Extract the (x, y) coordinate from the center of the cell holding the provided text.  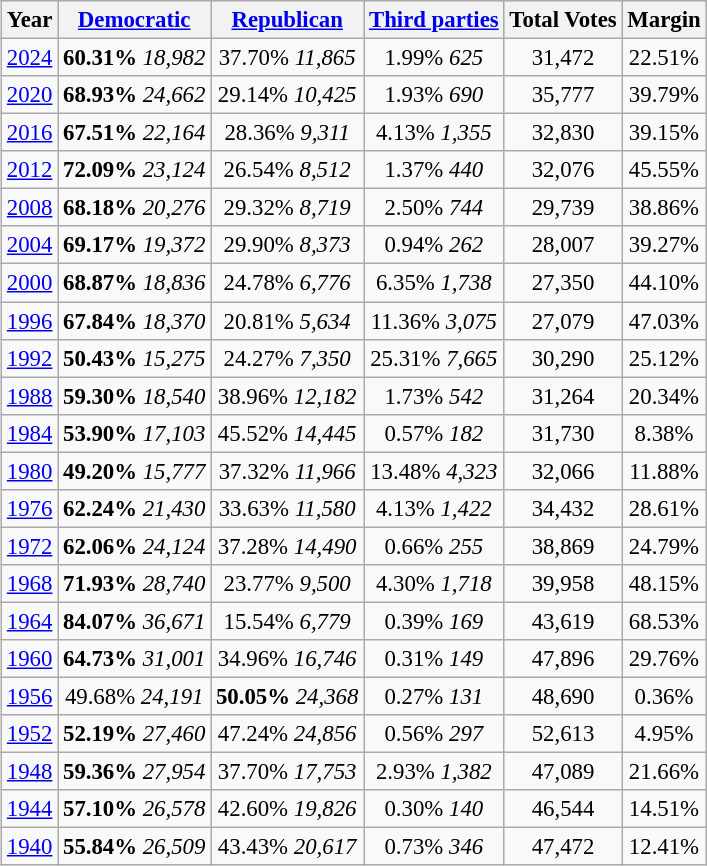
35,777 (563, 95)
1940 (30, 847)
31,264 (563, 396)
43.43% 20,617 (288, 847)
31,472 (563, 58)
67.51% 22,164 (134, 133)
69.17% 19,372 (134, 245)
29.76% (664, 659)
68.18% 20,276 (134, 208)
68.87% 18,836 (134, 283)
30,290 (563, 358)
12.41% (664, 847)
1944 (30, 809)
32,066 (563, 471)
47.03% (664, 321)
20.81% 5,634 (288, 321)
39.27% (664, 245)
38.96% 12,182 (288, 396)
11.36% 3,075 (434, 321)
48.15% (664, 584)
25.12% (664, 358)
2016 (30, 133)
38.86% (664, 208)
59.30% 18,540 (134, 396)
1948 (30, 772)
50.43% 15,275 (134, 358)
37.70% 17,753 (288, 772)
45.55% (664, 170)
1952 (30, 734)
50.05% 24,368 (288, 697)
53.90% 17,103 (134, 433)
47.24% 24,856 (288, 734)
33.63% 11,580 (288, 509)
8.38% (664, 433)
4.13% 1,355 (434, 133)
24.27% 7,350 (288, 358)
Democratic (134, 20)
1960 (30, 659)
55.84% 26,509 (134, 847)
48,690 (563, 697)
6.35% 1,738 (434, 283)
1.37% 440 (434, 170)
1956 (30, 697)
4.95% (664, 734)
0.39% 169 (434, 621)
0.73% 346 (434, 847)
1.93% 690 (434, 95)
1972 (30, 546)
39.15% (664, 133)
Year (30, 20)
2004 (30, 245)
2008 (30, 208)
Margin (664, 20)
Republican (288, 20)
34.96% 16,746 (288, 659)
47,896 (563, 659)
39,958 (563, 584)
2020 (30, 95)
1.73% 542 (434, 396)
52.19% 27,460 (134, 734)
2000 (30, 283)
1988 (30, 396)
21.66% (664, 772)
62.24% 21,430 (134, 509)
57.10% 26,578 (134, 809)
26.54% 8,512 (288, 170)
67.84% 18,370 (134, 321)
1996 (30, 321)
0.56% 297 (434, 734)
47,089 (563, 772)
27,350 (563, 283)
0.30% 140 (434, 809)
59.36% 27,954 (134, 772)
62.06% 24,124 (134, 546)
0.36% (664, 697)
22.51% (664, 58)
47,472 (563, 847)
72.09% 23,124 (134, 170)
38,869 (563, 546)
32,830 (563, 133)
1980 (30, 471)
68.93% 24,662 (134, 95)
34,432 (563, 509)
24.78% 6,776 (288, 283)
1.99% 625 (434, 58)
1964 (30, 621)
15.54% 6,779 (288, 621)
29.14% 10,425 (288, 95)
31,730 (563, 433)
2.93% 1,382 (434, 772)
25.31% 7,665 (434, 358)
Total Votes (563, 20)
64.73% 31,001 (134, 659)
23.77% 9,500 (288, 584)
11.88% (664, 471)
27,079 (563, 321)
0.27% 131 (434, 697)
42.60% 19,826 (288, 809)
60.31% 18,982 (134, 58)
28,007 (563, 245)
0.66% 255 (434, 546)
37.32% 11,966 (288, 471)
1984 (30, 433)
43,619 (563, 621)
46,544 (563, 809)
20.34% (664, 396)
32,076 (563, 170)
37.70% 11,865 (288, 58)
24.79% (664, 546)
28.36% 9,311 (288, 133)
4.13% 1,422 (434, 509)
Third parties (434, 20)
29.90% 8,373 (288, 245)
1976 (30, 509)
1992 (30, 358)
52,613 (563, 734)
0.57% 182 (434, 433)
0.31% 149 (434, 659)
49.20% 15,777 (134, 471)
13.48% 4,323 (434, 471)
2.50% 744 (434, 208)
45.52% 14,445 (288, 433)
68.53% (664, 621)
44.10% (664, 283)
2024 (30, 58)
4.30% 1,718 (434, 584)
1968 (30, 584)
28.61% (664, 509)
37.28% 14,490 (288, 546)
71.93% 28,740 (134, 584)
14.51% (664, 809)
29.32% 8,719 (288, 208)
2012 (30, 170)
49.68% 24,191 (134, 697)
84.07% 36,671 (134, 621)
0.94% 262 (434, 245)
29,739 (563, 208)
39.79% (664, 95)
